Return the (x, y) coordinate for the center point of the cell that contains the specified text.  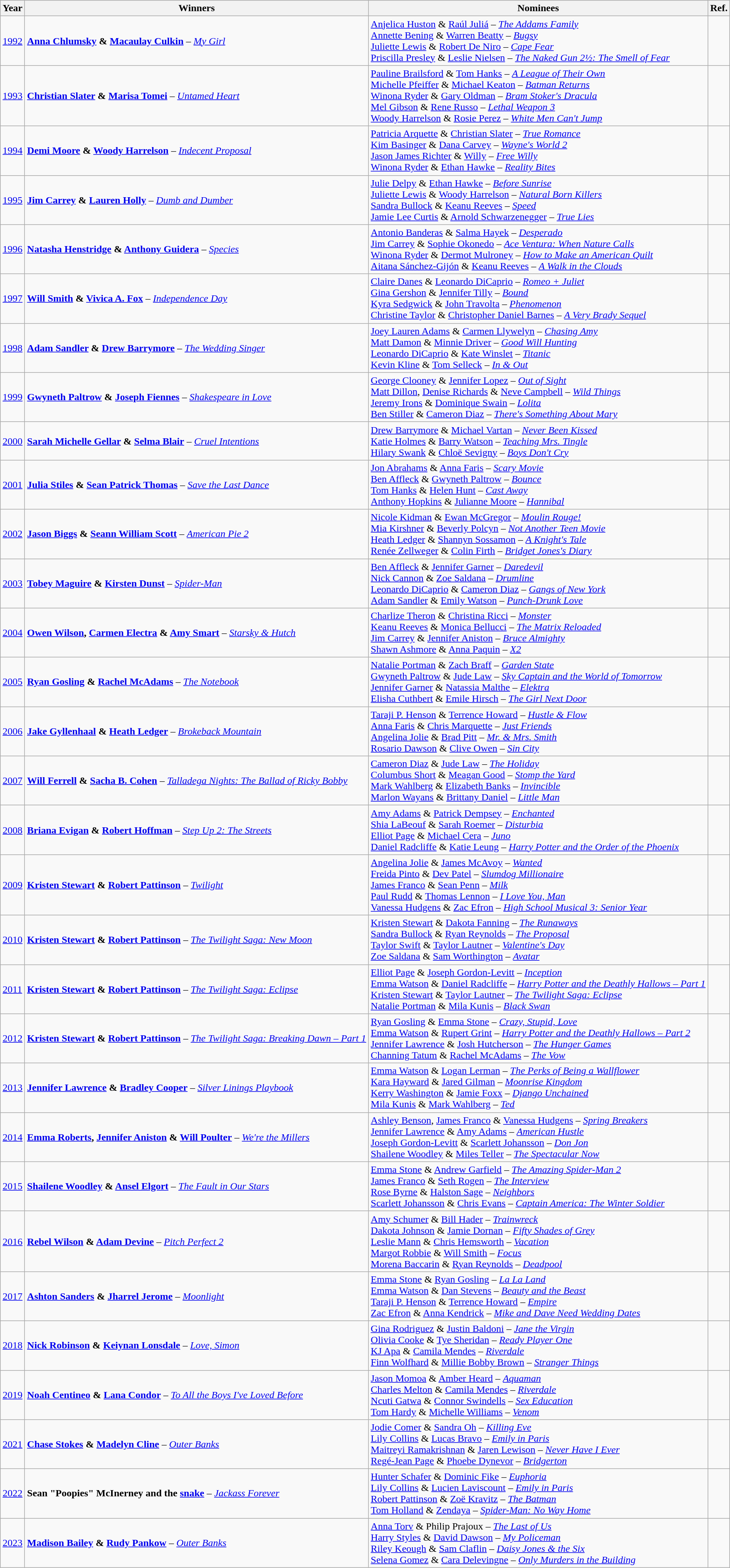
2021 (12, 1444)
2004 (12, 633)
Adam Sandler & Drew Barrymore – The Wedding Singer (196, 348)
Nick Robinson & Keiynan Lonsdale – Love, Simon (196, 1346)
2011 (12, 989)
Demi Moore & Woody Harrelson – Indecent Proposal (196, 151)
Jake Gyllenhaal & Heath Ledger – Brokeback Mountain (196, 732)
Sarah Michelle Gellar & Selma Blair – Cruel Intentions (196, 441)
2003 (12, 583)
Ryan Gosling & Rachel McAdams – The Notebook (196, 682)
Jim Carrey & Lauren Holly – Dumb and Dumber (196, 200)
Ref. (719, 8)
Rebel Wilson & Adam Devine – Pitch Perfect 2 (196, 1241)
1995 (12, 200)
2018 (12, 1346)
Kristen Stewart & Robert Pattinson – The Twilight Saga: Eclipse (196, 989)
Shailene Woodley & Ansel Elgort – The Fault in Our Stars (196, 1186)
2002 (12, 534)
Will Smith & Vivica A. Fox – Independence Day (196, 298)
Tobey Maguire & Kirsten Dunst – Spider-Man (196, 583)
2000 (12, 441)
2001 (12, 485)
1993 (12, 96)
2009 (12, 885)
Year (12, 8)
2023 (12, 1543)
1999 (12, 397)
Kristen Stewart & Robert Pattinson – The Twilight Saga: New Moon (196, 940)
2022 (12, 1494)
Sean "Poopies" McInerney and the snake – Jackass Forever (196, 1494)
Chase Stokes & Madelyn Cline – Outer Banks (196, 1444)
Madison Bailey & Rudy Pankow – Outer Banks (196, 1543)
1997 (12, 298)
Noah Centineo & Lana Condor – To All the Boys I've Loved Before (196, 1395)
Winners (196, 8)
Briana Evigan & Robert Hoffman – Step Up 2: The Streets (196, 830)
Owen Wilson, Carmen Electra & Amy Smart – Starsky & Hutch (196, 633)
2019 (12, 1395)
Will Ferrell & Sacha B. Cohen – Talladega Nights: The Ballad of Ricky Bobby (196, 780)
Julia Stiles & Sean Patrick Thomas – Save the Last Dance (196, 485)
2016 (12, 1241)
2010 (12, 940)
Christian Slater & Marisa Tomei – Untamed Heart (196, 96)
Anna Chlumsky & Macaulay Culkin – My Girl (196, 41)
2014 (12, 1137)
2015 (12, 1186)
Jason Biggs & Seann William Scott – American Pie 2 (196, 534)
Nominees (538, 8)
Emma Roberts, Jennifer Aniston & Will Poulter – We're the Millers (196, 1137)
2008 (12, 830)
Ashton Sanders & Jharrel Jerome – Moonlight (196, 1296)
2005 (12, 682)
1996 (12, 249)
1994 (12, 151)
Jennifer Lawrence & Bradley Cooper – Silver Linings Playbook (196, 1088)
Natasha Henstridge & Anthony Guidera – Species (196, 249)
1992 (12, 41)
2013 (12, 1088)
2017 (12, 1296)
Kristen Stewart & Robert Pattinson – Twilight (196, 885)
2006 (12, 732)
1998 (12, 348)
2007 (12, 780)
Kristen Stewart & Robert Pattinson – The Twilight Saga: Breaking Dawn – Part 1 (196, 1038)
2012 (12, 1038)
Drew Barrymore & Michael Vartan – Never Been Kissed Katie Holmes & Barry Watson – Teaching Mrs. Tingle Hilary Swank & Chloë Sevigny – Boys Don't Cry (538, 441)
Gwyneth Paltrow & Joseph Fiennes – Shakespeare in Love (196, 397)
